Pinpoint the cell where the given text exists, returning its (x, y) midpoint coordinate. 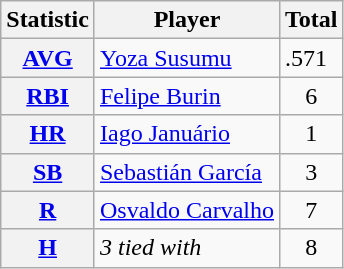
Yoza Susumu (186, 58)
HR (48, 134)
1 (312, 134)
.571 (312, 58)
AVG (48, 58)
Osvaldo Carvalho (186, 210)
Iago Januário (186, 134)
Sebastián García (186, 172)
RBI (48, 96)
Player (186, 20)
3 tied with (186, 248)
Felipe Burin (186, 96)
R (48, 210)
3 (312, 172)
Total (312, 20)
8 (312, 248)
H (48, 248)
SB (48, 172)
Statistic (48, 20)
7 (312, 210)
6 (312, 96)
